Search for the cell housing the specified text and yield its [x, y] center coordinate. 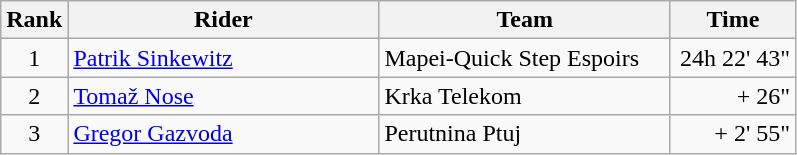
Krka Telekom [525, 96]
+ 2' 55" [732, 134]
1 [34, 58]
Time [732, 20]
Rider [224, 20]
Gregor Gazvoda [224, 134]
Mapei-Quick Step Espoirs [525, 58]
Tomaž Nose [224, 96]
Rank [34, 20]
+ 26" [732, 96]
24h 22' 43" [732, 58]
2 [34, 96]
Team [525, 20]
Perutnina Ptuj [525, 134]
Patrik Sinkewitz [224, 58]
3 [34, 134]
